Provide the (X, Y) coordinate of the cell's center where the given text is located.  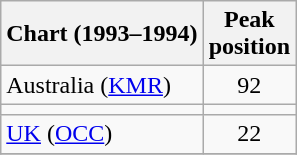
Chart (1993–1994) (102, 34)
22 (249, 134)
Australia (KMR) (102, 85)
Peakposition (249, 34)
92 (249, 85)
UK (OCC) (102, 134)
